Pinpoint the cell where the given text exists, returning its (X, Y) midpoint coordinate. 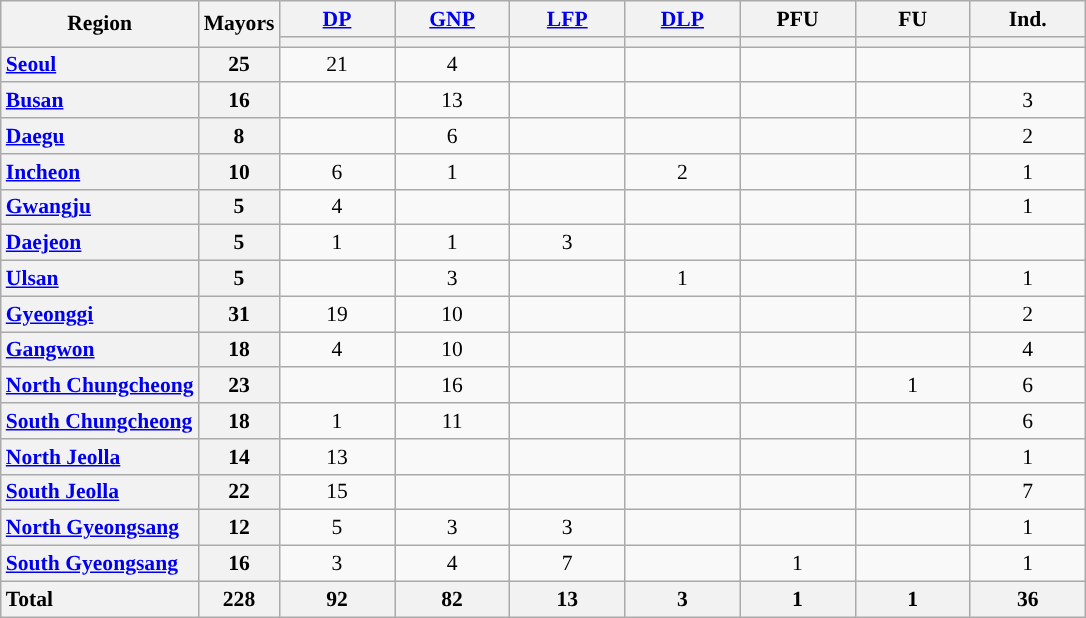
Mayors (240, 24)
South Gyeongsang (100, 564)
GNP (452, 19)
Busan (100, 101)
23 (240, 386)
92 (336, 599)
14 (240, 457)
FU (912, 19)
Incheon (100, 172)
36 (1028, 599)
8 (240, 136)
Gyeonggi (100, 314)
Daegu (100, 136)
LFP (568, 19)
North Jeolla (100, 457)
North Gyeongsang (100, 528)
Seoul (100, 65)
22 (240, 492)
Gwangju (100, 207)
South Jeolla (100, 492)
Daejeon (100, 243)
Total (100, 599)
11 (452, 421)
Region (100, 24)
North Chungcheong (100, 386)
Gangwon (100, 350)
DLP (682, 19)
21 (336, 65)
25 (240, 65)
15 (336, 492)
South Chungcheong (100, 421)
DP (336, 19)
31 (240, 314)
228 (240, 599)
19 (336, 314)
Ulsan (100, 279)
82 (452, 599)
Ind. (1028, 19)
12 (240, 528)
PFU (798, 19)
